Output the [X, Y] coordinate of the center of the cell containing the given text.  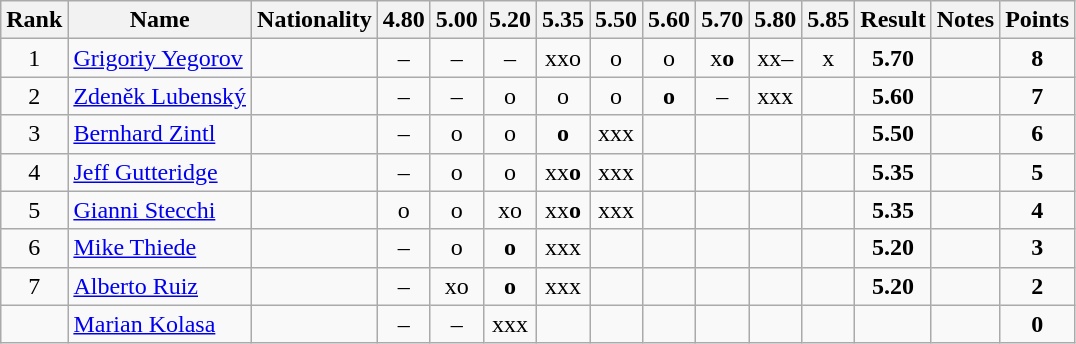
Marian Kolasa [160, 324]
Result [893, 20]
Name [160, 20]
Alberto Ruiz [160, 286]
5.80 [776, 20]
Notes [965, 20]
Zdeněk Lubenský [160, 96]
Rank [34, 20]
xx– [776, 58]
5.85 [828, 20]
5.00 [456, 20]
0 [1038, 324]
Bernhard Zintl [160, 134]
4.80 [404, 20]
Jeff Gutteridge [160, 172]
Nationality [315, 20]
x [828, 58]
Mike Thiede [160, 248]
1 [34, 58]
8 [1038, 58]
Points [1038, 20]
Grigoriy Yegorov [160, 58]
Gianni Stecchi [160, 210]
